Capture the cell that displays the provided text and extract its [x, y] central coordinate. 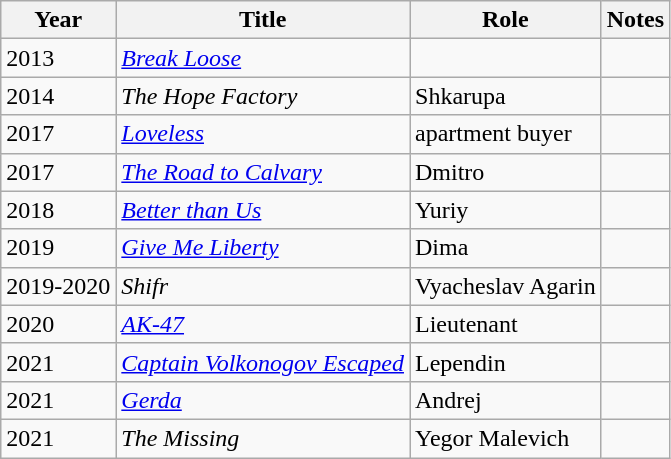
Yuriy [506, 210]
2013 [58, 58]
Break Loose [263, 58]
Year [58, 20]
2014 [58, 96]
Captain Volkonogov Escaped [263, 362]
Role [506, 20]
The Missing [263, 438]
Andrej [506, 400]
Better than Us [263, 210]
2018 [58, 210]
Dmitro [506, 172]
Dima [506, 248]
AK-47 [263, 324]
Loveless [263, 134]
Shkarupa [506, 96]
Give Me Liberty [263, 248]
Notes [635, 20]
Vyacheslav Agarin [506, 286]
2019-2020 [58, 286]
Shifr [263, 286]
apartment buyer [506, 134]
2019 [58, 248]
Lieutenant [506, 324]
Title [263, 20]
The Hope Factory [263, 96]
Gerda [263, 400]
Yegor Malevich [506, 438]
Lependin [506, 362]
2020 [58, 324]
The Road to Calvary [263, 172]
